Capture the cell that displays the provided text and extract its [x, y] central coordinate. 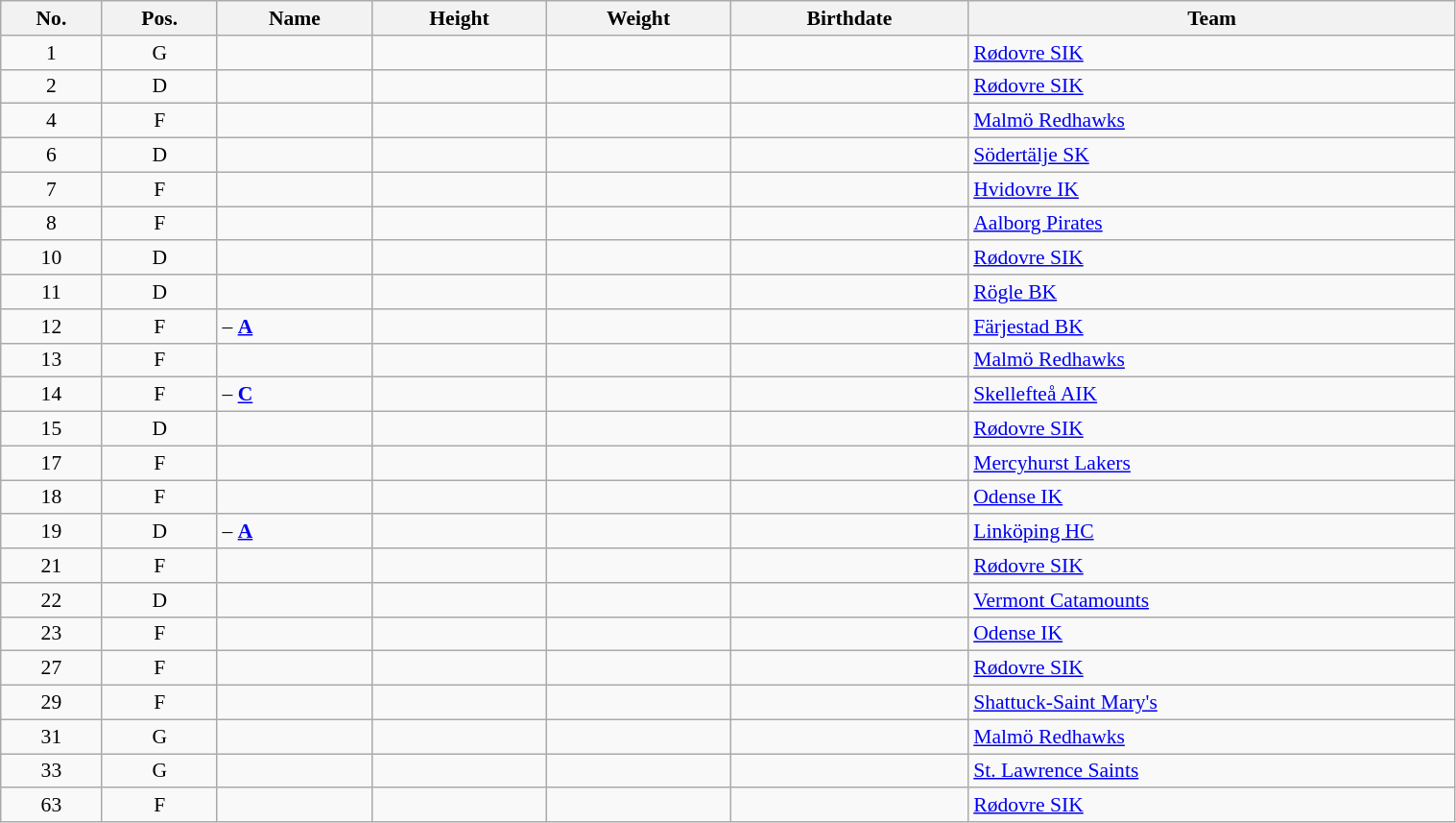
Färjestad BK [1211, 327]
13 [52, 360]
33 [52, 771]
Mercyhurst Lakers [1211, 463]
Aalborg Pirates [1211, 224]
4 [52, 121]
21 [52, 566]
Skellefteå AIK [1211, 395]
Height [459, 18]
31 [52, 737]
10 [52, 258]
Weight [639, 18]
18 [52, 497]
11 [52, 292]
Södertälje SK [1211, 156]
Pos. [159, 18]
Hvidovre IK [1211, 189]
Team [1211, 18]
– C [294, 395]
8 [52, 224]
2 [52, 86]
6 [52, 156]
23 [52, 634]
Linköping HC [1211, 532]
63 [52, 806]
19 [52, 532]
Rögle BK [1211, 292]
Vermont Catamounts [1211, 600]
17 [52, 463]
1 [52, 53]
7 [52, 189]
12 [52, 327]
27 [52, 668]
No. [52, 18]
Name [294, 18]
St. Lawrence Saints [1211, 771]
22 [52, 600]
Shattuck-Saint Mary's [1211, 703]
15 [52, 429]
14 [52, 395]
Birthdate [849, 18]
29 [52, 703]
